Find where the given text appears and provide that cell's center as [X, Y] coordinate. 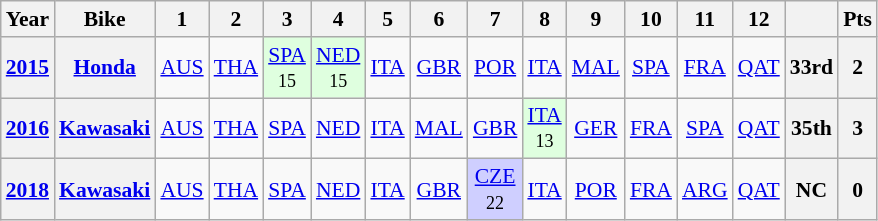
SPA15 [287, 68]
11 [705, 19]
6 [439, 19]
35th [812, 128]
2016 [28, 128]
8 [544, 19]
Year [28, 19]
Bike [104, 19]
4 [338, 19]
NED15 [338, 68]
0 [858, 190]
10 [651, 19]
ITA13 [544, 128]
ARG [705, 190]
7 [496, 19]
9 [596, 19]
CZE22 [496, 190]
Pts [858, 19]
2015 [28, 68]
NC [812, 190]
2018 [28, 190]
5 [387, 19]
33rd [812, 68]
1 [182, 19]
Honda [104, 68]
GER [596, 128]
12 [759, 19]
